Pinpoint the cell where the given text exists, returning its (X, Y) midpoint coordinate. 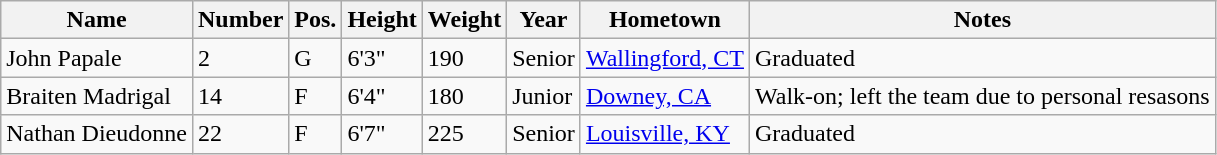
Nathan Dieudonne (97, 134)
Year (544, 20)
Braiten Madrigal (97, 96)
Wallingford, CT (664, 58)
John Papale (97, 58)
Louisville, KY (664, 134)
Walk-on; left the team due to personal resasons (983, 96)
Number (240, 20)
Height (382, 20)
190 (464, 58)
Hometown (664, 20)
Name (97, 20)
22 (240, 134)
Junior (544, 96)
G (316, 58)
Notes (983, 20)
6'3" (382, 58)
Weight (464, 20)
180 (464, 96)
6'4" (382, 96)
14 (240, 96)
225 (464, 134)
Pos. (316, 20)
6'7" (382, 134)
Downey, CA (664, 96)
2 (240, 58)
